Determine the [x, y] coordinate at the center of the cell enclosing the given text.  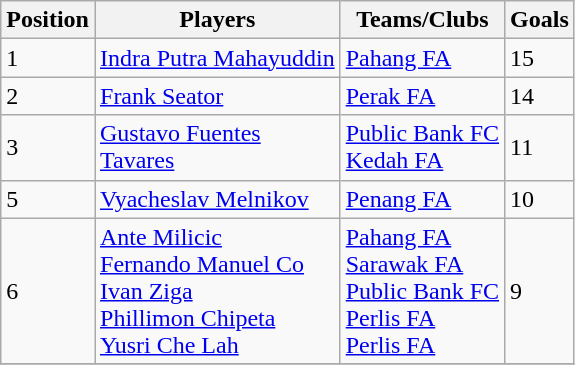
Vyacheslav Melnikov [217, 199]
15 [540, 58]
11 [540, 148]
1 [48, 58]
2 [48, 96]
Gustavo Fuentes Tavares [217, 148]
5 [48, 199]
3 [48, 148]
10 [540, 199]
Teams/Clubs [422, 20]
Frank Seator [217, 96]
Indra Putra Mahayuddin [217, 58]
6 [48, 291]
Goals [540, 20]
Penang FA [422, 199]
9 [540, 291]
Pahang FA [422, 58]
Perak FA [422, 96]
Players [217, 20]
Position [48, 20]
Public Bank FC Kedah FA [422, 148]
Pahang FA Sarawak FA Public Bank FC Perlis FA Perlis FA [422, 291]
14 [540, 96]
Ante Milicic Fernando Manuel Co Ivan Ziga Phillimon Chipeta Yusri Che Lah [217, 291]
